Provide the (X, Y) coordinate of the cell's center where the given text is located.  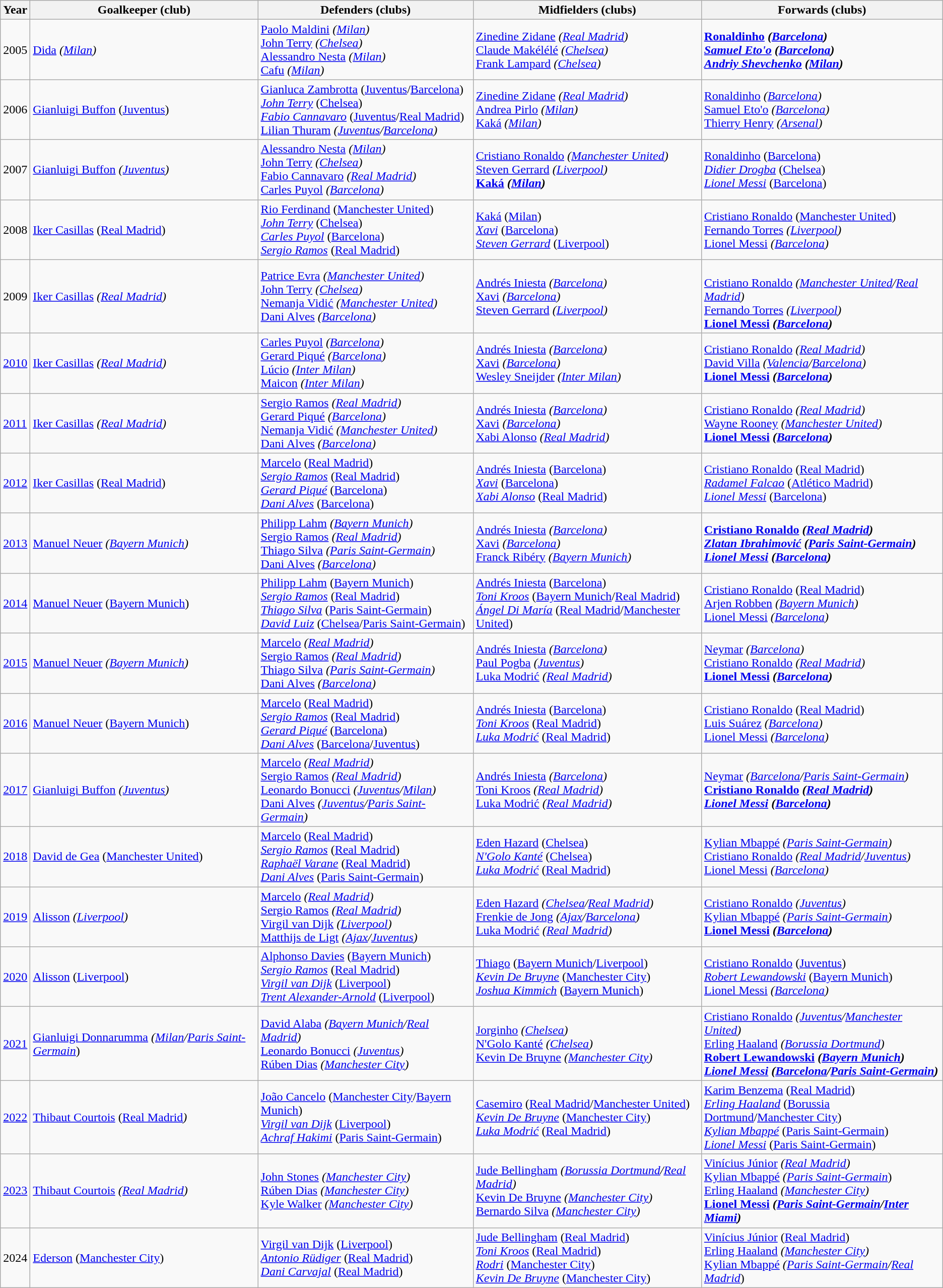
John Stones (Manchester City) Rúben Dias (Manchester City) Kyle Walker (Manchester City) (366, 1191)
Andrés Iniesta (Barcelona) Xavi (Barcelona) Steven Gerrard (Liverpool) (587, 296)
2020 (15, 977)
2021 (15, 1044)
Zinedine Zidane (Real Madrid) Andrea Pirlo (Milan) Kaká (Milan) (587, 110)
2009 (15, 296)
Marcelo (Real Madrid) Sergio Ramos (Real Madrid) Thiago Silva (Paris Saint-Germain) Dani Alves (Barcelona) (366, 663)
Cristiano Ronaldo (Manchester United) Steven Gerrard (Liverpool) Kaká (Milan) (587, 169)
Eden Hazard (Chelsea) N'Golo Kanté (Chelsea) Luka Modrić (Real Madrid) (587, 857)
Philipp Lahm (Bayern Munich) Sergio Ramos (Real Madrid) Thiago Silva (Paris Saint-Germain) David Luiz (Chelsea/Paris Saint-Germain) (366, 603)
Patrice Evra (Manchester United) John Terry (Chelsea) Nemanja Vidić (Manchester United) Dani Alves (Barcelona) (366, 296)
Goalkeeper (club) (144, 10)
Forwards (clubs) (822, 10)
Karim Benzema (Real Madrid) Erling Haaland (Borussia Dortmund/Manchester City) Kylian Mbappé (Paris Saint-Germain) Lionel Messi (Paris Saint-Germain) (822, 1117)
Philipp Lahm (Bayern Munich) Sergio Ramos (Real Madrid) Thiago Silva (Paris Saint-Germain) Dani Alves (Barcelona) (366, 543)
2022 (15, 1117)
2024 (15, 1258)
Alphonso Davies (Bayern Munich) Sergio Ramos (Real Madrid) Virgil van Dijk (Liverpool) Trent Alexander-Arnold (Liverpool) (366, 977)
2016 (15, 724)
2008 (15, 230)
David de Gea (Manchester United) (144, 857)
Alessandro Nesta (Milan) John Terry (Chelsea) Fabio Cannavaro (Real Madrid) Carles Puyol (Barcelona) (366, 169)
Kylian Mbappé (Paris Saint-Germain) Cristiano Ronaldo (Real Madrid/Juventus) Lionel Messi (Barcelona) (822, 857)
Virgil van Dijk (Liverpool) Antonio Rüdiger (Real Madrid) Dani Carvajal (Real Madrid) (366, 1258)
Marcelo (Real Madrid) Sergio Ramos (Real Madrid) Gerard Piqué (Barcelona) Dani Alves (Barcelona) (366, 483)
2015 (15, 663)
Dida (Milan) (144, 49)
Vinícius Júnior (Real Madrid) Kylian Mbappé (Paris Saint-Germain) Erling Haaland (Manchester City) Lionel Messi (Paris Saint-Germain/Inter Miami) (822, 1191)
2012 (15, 483)
David Alaba (Bayern Munich/Real Madrid) Leonardo Bonucci (Juventus) Rúben Dias (Manchester City) (366, 1044)
Cristiano Ronaldo (Real Madrid) Zlatan Ibrahimović (Paris Saint-Germain) Lionel Messi (Barcelona) (822, 543)
2005 (15, 49)
Neymar (Barcelona) Cristiano Ronaldo (Real Madrid) Lionel Messi (Barcelona) (822, 663)
Thiago (Bayern Munich/Liverpool) Kevin De Bruyne (Manchester City) Joshua Kimmich (Bayern Munich) (587, 977)
Kaká (Milan) Xavi (Barcelona) Steven Gerrard (Liverpool) (587, 230)
2007 (15, 169)
Jude Bellingham (Real Madrid) Toni Kroos (Real Madrid) Rodri (Manchester City) Kevin De Bruyne (Manchester City) (587, 1258)
Andrés Iniesta (Barcelona) Toni Kroos (Bayern Munich/Real Madrid) Ángel Di María (Real Madrid/Manchester United) (587, 603)
Cristiano Ronaldo (Real Madrid) Luis Suárez (Barcelona) Lionel Messi (Barcelona) (822, 724)
Ederson (Manchester City) (144, 1258)
Gianluca Zambrotta (Juventus/Barcelona) John Terry (Chelsea) Fabio Cannavaro (Juventus/Real Madrid) Lilian Thuram (Juventus/Barcelona) (366, 110)
Eden Hazard (Chelsea/Real Madrid) Frenkie de Jong (Ajax/Barcelona) Luka Modrić (Real Madrid) (587, 917)
Rio Ferdinand (Manchester United) John Terry (Chelsea) Carles Puyol (Barcelona) Sergio Ramos (Real Madrid) (366, 230)
Zinedine Zidane (Real Madrid) Claude Makélélé (Chelsea) Frank Lampard (Chelsea) (587, 49)
João Cancelo (Manchester City/Bayern Munich) Virgil van Dijk (Liverpool) Achraf Hakimi (Paris Saint-Germain) (366, 1117)
Cristiano Ronaldo (Real Madrid) Radamel Falcao (Atlético Madrid) Lionel Messi (Barcelona) (822, 483)
Defenders (clubs) (366, 10)
Cristiano Ronaldo (Manchester United) Fernando Torres (Liverpool) Lionel Messi (Barcelona) (822, 230)
2019 (15, 917)
Year (15, 10)
Marcelo (Real Madrid) Sergio Ramos (Real Madrid) Raphaël Varane (Real Madrid) Dani Alves (Paris Saint-Germain) (366, 857)
Casemiro (Real Madrid/Manchester United) Kevin De Bruyne (Manchester City) Luka Modrić (Real Madrid) (587, 1117)
Gianluigi Donnarumma (Milan/Paris Saint-Germain) (144, 1044)
2018 (15, 857)
Andrés Iniesta (Barcelona) Xavi (Barcelona) Wesley Sneijder (Inter Milan) (587, 363)
Jorginho (Chelsea) N'Golo Kanté (Chelsea) Kevin De Bruyne (Manchester City) (587, 1044)
Vinícius Júnior (Real Madrid) Erling Haaland (Manchester City) Kylian Mbappé (Paris Saint-Germain/Real Madrid) (822, 1258)
Cristiano Ronaldo (Real Madrid) Wayne Rooney (Manchester United) Lionel Messi (Barcelona) (822, 423)
Cristiano Ronaldo (Juventus) Robert Lewandowski (Bayern Munich) Lionel Messi (Barcelona) (822, 977)
Andrés Iniesta (Barcelona) Xavi (Barcelona) Franck Ribéry (Bayern Munich) (587, 543)
Jude Bellingham (Borussia Dortmund/Real Madrid) Kevin De Bruyne (Manchester City) Bernardo Silva (Manchester City) (587, 1191)
Ronaldinho (Barcelona) Samuel Eto'o (Barcelona) Andriy Shevchenko (Milan) (822, 49)
Cristiano Ronaldo (Real Madrid) David Villa (Valencia/Barcelona) Lionel Messi (Barcelona) (822, 363)
Marcelo (Real Madrid) Sergio Ramos (Real Madrid) Virgil van Dijk (Liverpool) Matthijs de Ligt (Ajax/Juventus) (366, 917)
2013 (15, 543)
Ronaldinho (Barcelona) Samuel Eto'o (Barcelona) Thierry Henry (Arsenal) (822, 110)
Marcelo (Real Madrid) Sergio Ramos (Real Madrid) Gerard Piqué (Barcelona) Dani Alves (Barcelona/Juventus) (366, 724)
2014 (15, 603)
2010 (15, 363)
Ronaldinho (Barcelona) Didier Drogba (Chelsea) Lionel Messi (Barcelona) (822, 169)
2011 (15, 423)
Paolo Maldini (Milan) John Terry (Chelsea) Alessandro Nesta (Milan) Cafu (Milan) (366, 49)
Midfielders (clubs) (587, 10)
Neymar (Barcelona/Paris Saint-Germain) Cristiano Ronaldo (Real Madrid) Lionel Messi (Barcelona) (822, 790)
2023 (15, 1191)
Cristiano Ronaldo (Manchester United/Real Madrid) Fernando Torres (Liverpool) Lionel Messi (Barcelona) (822, 296)
Carles Puyol (Barcelona) Gerard Piqué (Barcelona) Lúcio (Inter Milan) Maicon (Inter Milan) (366, 363)
Cristiano Ronaldo (Real Madrid) Arjen Robben (Bayern Munich) Lionel Messi (Barcelona) (822, 603)
Andrés Iniesta (Barcelona) Paul Pogba (Juventus) Luka Modrić (Real Madrid) (587, 663)
Cristiano Ronaldo (Juventus) Kylian Mbappé (Paris Saint-Germain) Lionel Messi (Barcelona) (822, 917)
Marcelo (Real Madrid) Sergio Ramos (Real Madrid) Leonardo Bonucci (Juventus/Milan) Dani Alves (Juventus/Paris Saint-Germain) (366, 790)
2017 (15, 790)
Sergio Ramos (Real Madrid) Gerard Piqué (Barcelona) Nemanja Vidić (Manchester United) Dani Alves (Barcelona) (366, 423)
2006 (15, 110)
